Return (x, y) of the center of cell containing provided text 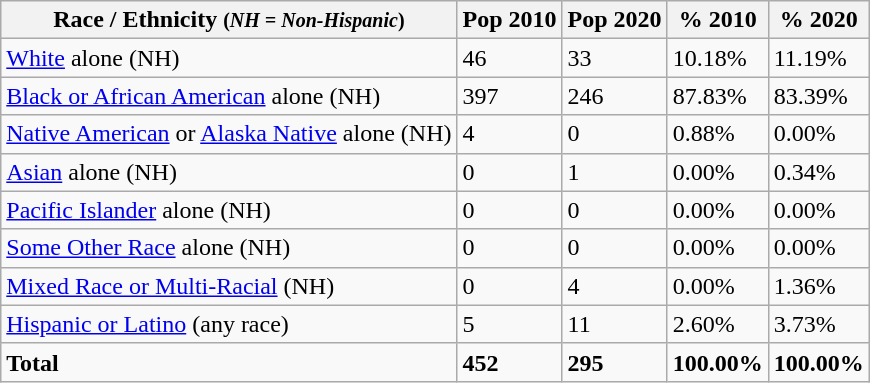
46 (510, 58)
3.73% (818, 324)
83.39% (818, 96)
2.60% (718, 324)
Pop 2010 (510, 20)
0.34% (818, 172)
White alone (NH) (229, 58)
11.19% (818, 58)
10.18% (718, 58)
% 2010 (718, 20)
Pop 2020 (614, 20)
Some Other Race alone (NH) (229, 248)
Mixed Race or Multi-Racial (NH) (229, 286)
Asian alone (NH) (229, 172)
11 (614, 324)
Native American or Alaska Native alone (NH) (229, 134)
Total (229, 362)
Pacific Islander alone (NH) (229, 210)
397 (510, 96)
1.36% (818, 286)
452 (510, 362)
5 (510, 324)
1 (614, 172)
87.83% (718, 96)
% 2020 (818, 20)
Hispanic or Latino (any race) (229, 324)
295 (614, 362)
33 (614, 58)
0.88% (718, 134)
246 (614, 96)
Black or African American alone (NH) (229, 96)
Race / Ethnicity (NH = Non-Hispanic) (229, 20)
